Find where the given text appears and provide that cell's center as (X, Y) coordinate. 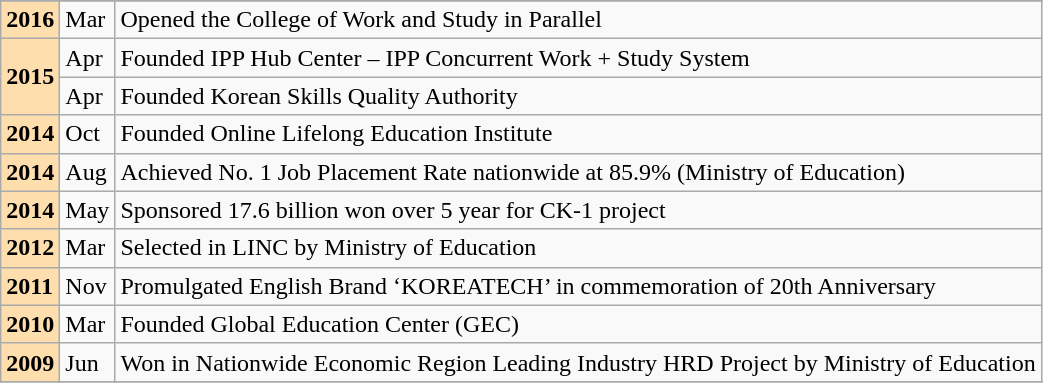
May (88, 210)
Founded Global Education Center (GEC) (578, 324)
Sponsored 17.6 billion won over 5 year for CK-1 project (578, 210)
2010 (30, 324)
Promulgated English Brand ‘KOREATECH’ in commemoration of 20th Anniversary (578, 286)
Founded Korean Skills Quality Authority (578, 96)
Jun (88, 362)
Oct (88, 134)
Achieved No. 1 Job Placement Rate nationwide at 85.9% (Ministry of Education) (578, 172)
2009 (30, 362)
2016 (30, 20)
2015 (30, 77)
Opened the College of Work and Study in Parallel (578, 20)
Founded IPP Hub Center – IPP Concurrent Work + Study System (578, 58)
2012 (30, 248)
Nov (88, 286)
Selected in LINC by Ministry of Education (578, 248)
Founded Online Lifelong Education Institute (578, 134)
Aug (88, 172)
Won in Nationwide Economic Region Leading Industry HRD Project by Ministry of Education (578, 362)
2011 (30, 286)
